Extract the (X, Y) coordinate from the center of the cell holding the provided text.  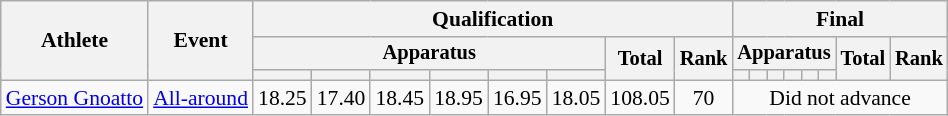
Did not advance (840, 98)
18.05 (576, 98)
Athlete (74, 40)
Qualification (492, 19)
Event (200, 40)
Gerson Gnoatto (74, 98)
108.05 (640, 98)
All-around (200, 98)
18.25 (282, 98)
17.40 (342, 98)
16.95 (518, 98)
18.95 (458, 98)
70 (704, 98)
18.45 (400, 98)
Final (840, 19)
